Determine the [x, y] coordinate at the center of the cell enclosing the given text.  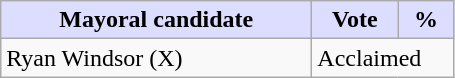
Ryan Windsor (X) [156, 58]
Acclaimed [383, 58]
Vote [355, 20]
Mayoral candidate [156, 20]
% [426, 20]
